Pinpoint the cell where the given text exists, returning its [x, y] midpoint coordinate. 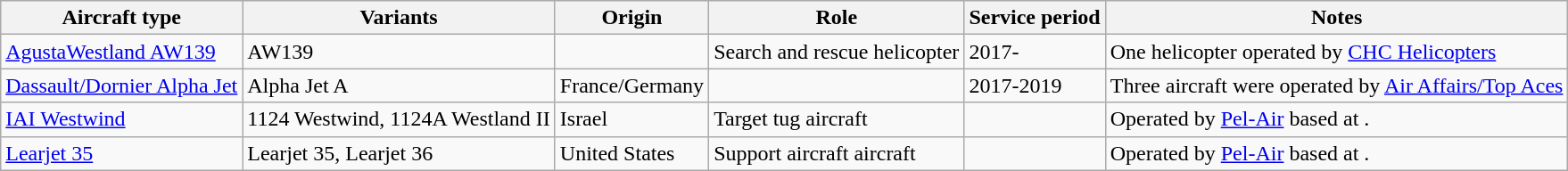
Notes [1336, 18]
Search and rescue helicopter [837, 52]
Target tug aircraft [837, 119]
France/Germany [631, 85]
Learjet 35, Learjet 36 [400, 153]
Aircraft type [121, 18]
Alpha Jet A [400, 85]
Three aircraft were operated by Air Affairs/Top Aces [1336, 85]
Learjet 35 [121, 153]
Variants [400, 18]
1124 Westwind, 1124A Westland II [400, 119]
United States [631, 153]
AgustaWestland AW139 [121, 52]
Israel [631, 119]
One helicopter operated by CHC Helicopters [1336, 52]
2017- [1035, 52]
2017-2019 [1035, 85]
AW139 [400, 52]
Support aircraft aircraft [837, 153]
Role [837, 18]
Service period [1035, 18]
IAI Westwind [121, 119]
Dassault/Dornier Alpha Jet [121, 85]
Origin [631, 18]
